Pinpoint the cell where the given text exists, returning its [x, y] midpoint coordinate. 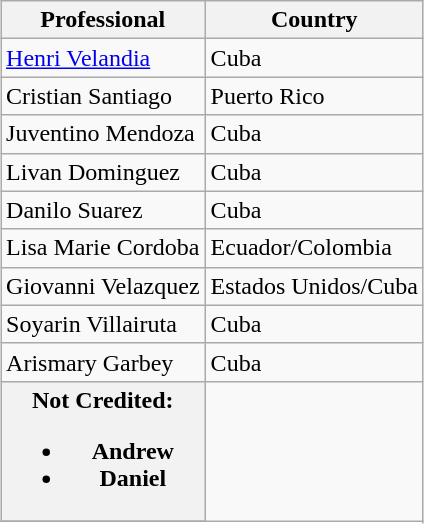
Cristian Santiago [104, 96]
Juventino Mendoza [104, 134]
Lisa Marie Cordoba [104, 248]
Professional [104, 20]
Livan Dominguez [104, 172]
Ecuador/Colombia [314, 248]
Arismary Garbey [104, 362]
Not Credited:AndrewDaniel [104, 451]
Soyarin Villairuta [104, 324]
Puerto Rico [314, 96]
Henri Velandia [104, 58]
Giovanni Velazquez [104, 286]
Estados Unidos/Cuba [314, 286]
Danilo Suarez [104, 210]
Country [314, 20]
